Locate the cell with the specified text and output its (x, y) center coordinate. 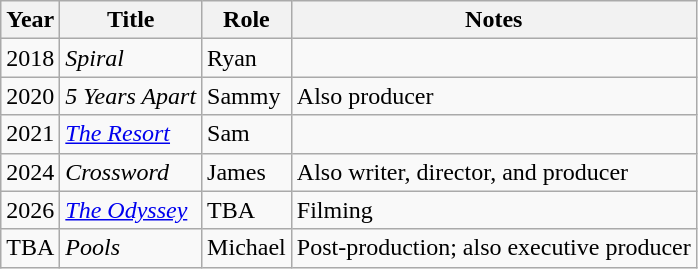
Michael (247, 248)
The Resort (131, 134)
2026 (30, 210)
Title (131, 20)
Post-production; also executive producer (494, 248)
The Odyssey (131, 210)
2024 (30, 172)
Sam (247, 134)
Crossword (131, 172)
Pools (131, 248)
Ryan (247, 58)
2018 (30, 58)
Also writer, director, and producer (494, 172)
2020 (30, 96)
Role (247, 20)
Also producer (494, 96)
Filming (494, 210)
Notes (494, 20)
Spiral (131, 58)
2021 (30, 134)
James (247, 172)
Sammy (247, 96)
5 Years Apart (131, 96)
Year (30, 20)
